For the text-containing cell, return its midpoint in (x, y) coordinate format. 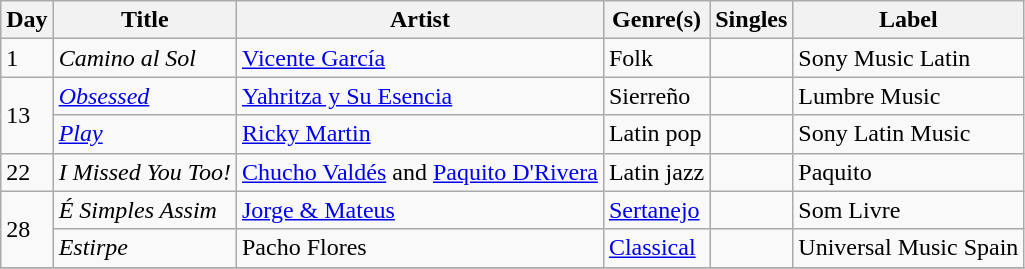
Estirpe (144, 248)
Artist (420, 20)
Som Livre (908, 210)
Sony Latin Music (908, 134)
1 (27, 58)
Lumbre Music (908, 96)
13 (27, 115)
Day (27, 20)
Vicente García (420, 58)
Sierreño (656, 96)
Classical (656, 248)
Universal Music Spain (908, 248)
Yahritza y Su Esencia (420, 96)
Camino al Sol (144, 58)
Latin pop (656, 134)
É Simples Assim (144, 210)
Sertanejo (656, 210)
Obsessed (144, 96)
22 (27, 172)
Latin jazz (656, 172)
Label (908, 20)
Singles (752, 20)
Chucho Valdés and Paquito D'Rivera (420, 172)
Play (144, 134)
Pacho Flores (420, 248)
Folk (656, 58)
Jorge & Mateus (420, 210)
Paquito (908, 172)
I Missed You Too! (144, 172)
Title (144, 20)
28 (27, 229)
Ricky Martin (420, 134)
Sony Music Latin (908, 58)
Genre(s) (656, 20)
